Identify which cell holds the provided text, then report its [X, Y] central coordinate. 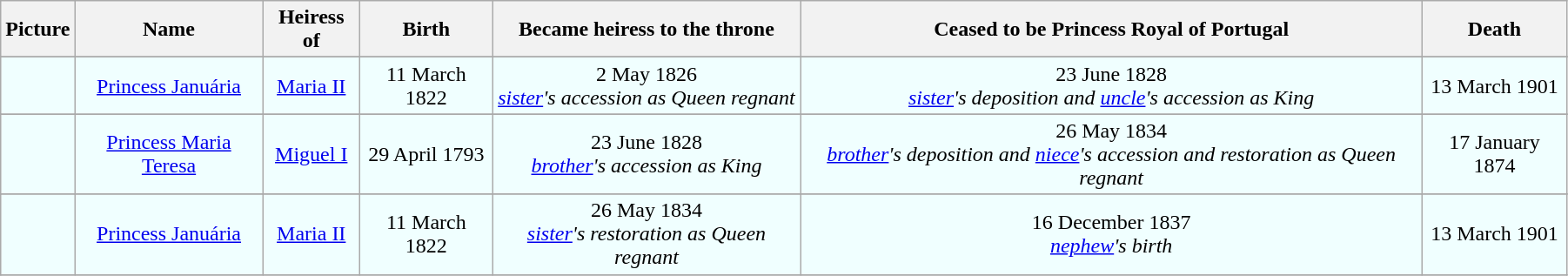
Heiress of [312, 30]
2 May 1826sister's accession as Queen regnant [646, 85]
Miguel I [312, 154]
Death [1495, 30]
Birth [426, 30]
16 December 1837nephew's birth [1112, 234]
23 June 1828brother's accession as King [646, 154]
17 January 1874 [1495, 154]
26 May 1834brother's deposition and niece's accession and restoration as Queen regnant [1112, 154]
23 June 1828sister's deposition and uncle's accession as King [1112, 85]
Picture [38, 30]
29 April 1793 [426, 154]
Name [169, 30]
Princess Maria Teresa [169, 154]
26 May 1834sister's restoration as Queen regnant [646, 234]
Became heiress to the throne [646, 30]
Ceased to be Princess Royal of Portugal [1112, 30]
